Output the [X, Y] coordinate of the center of the cell containing the given text.  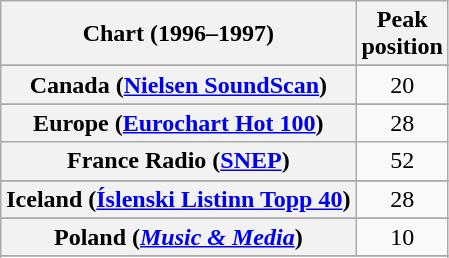
Canada (Nielsen SoundScan) [178, 85]
Chart (1996–1997) [178, 34]
Peakposition [402, 34]
France Radio (SNEP) [178, 161]
Iceland (Íslenski Listinn Topp 40) [178, 199]
20 [402, 85]
52 [402, 161]
10 [402, 237]
Poland (Music & Media) [178, 237]
Europe (Eurochart Hot 100) [178, 123]
